Pinpoint the cell where the given text exists, returning its (x, y) midpoint coordinate. 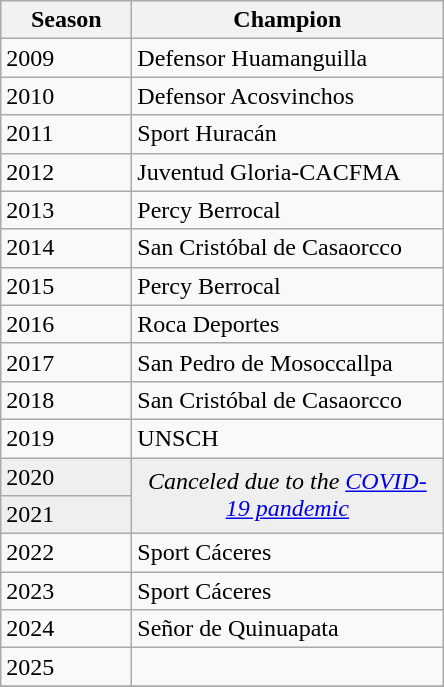
2013 (66, 210)
2017 (66, 362)
2019 (66, 438)
Sport Huracán (288, 134)
2015 (66, 286)
Defensor Acosvinchos (288, 96)
2023 (66, 591)
2024 (66, 629)
Champion (288, 20)
Season (66, 20)
2016 (66, 324)
2021 (66, 515)
Juventud Gloria-CACFMA (288, 172)
2018 (66, 400)
2011 (66, 134)
2022 (66, 553)
2025 (66, 667)
2012 (66, 172)
2010 (66, 96)
Defensor Huamanguilla (288, 58)
Roca Deportes (288, 324)
UNSCH (288, 438)
2009 (66, 58)
2014 (66, 248)
San Pedro de Mosoccallpa (288, 362)
Canceled due to the COVID-19 pandemic (288, 496)
Señor de Quinuapata (288, 629)
2020 (66, 477)
